Return (x, y) of the center of cell containing provided text 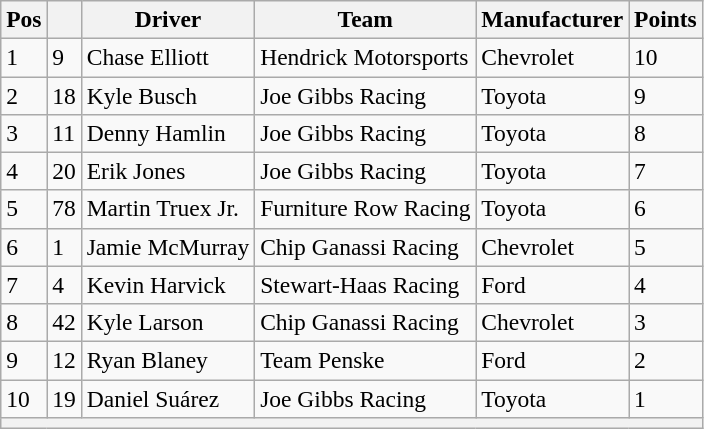
Hendrick Motorsports (366, 57)
19 (64, 398)
Points (666, 19)
78 (64, 209)
42 (64, 322)
12 (64, 360)
Chase Elliott (168, 57)
Stewart-Haas Racing (366, 285)
Martin Truex Jr. (168, 209)
Erik Jones (168, 171)
Furniture Row Racing (366, 209)
Jamie McMurray (168, 247)
20 (64, 171)
11 (64, 133)
Manufacturer (552, 19)
Kevin Harvick (168, 285)
Pos (24, 19)
18 (64, 95)
Team Penske (366, 360)
Driver (168, 19)
Kyle Larson (168, 322)
Daniel Suárez (168, 398)
Kyle Busch (168, 95)
Team (366, 19)
Denny Hamlin (168, 133)
Ryan Blaney (168, 360)
